Scan for the cell matching the given text and deliver its [x, y] coordinate at center. 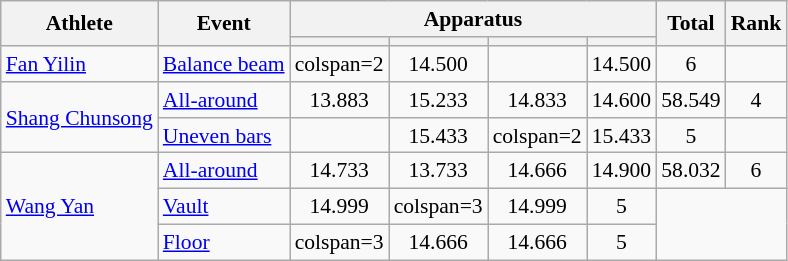
Wang Yan [80, 206]
Floor [224, 243]
15.233 [438, 100]
14.600 [622, 100]
Rank [756, 24]
13.883 [340, 100]
13.733 [438, 171]
58.549 [690, 100]
Shang Chunsong [80, 118]
Uneven bars [224, 136]
Apparatus [474, 19]
Fan Yilin [80, 64]
14.900 [622, 171]
Total [690, 24]
4 [756, 100]
14.733 [340, 171]
Vault [224, 207]
Balance beam [224, 64]
Athlete [80, 24]
Event [224, 24]
14.833 [538, 100]
58.032 [690, 171]
